Provide the [X, Y] coordinate of the cell's center where the given text is located.  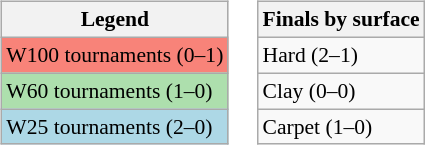
Clay (0–0) [340, 91]
Hard (2–1) [340, 55]
W100 tournaments (0–1) [114, 55]
W25 tournaments (2–0) [114, 127]
Legend [114, 20]
Finals by surface [340, 20]
W60 tournaments (1–0) [114, 91]
Carpet (1–0) [340, 127]
